Provide the [X, Y] coordinate of the cell's center where the given text is located.  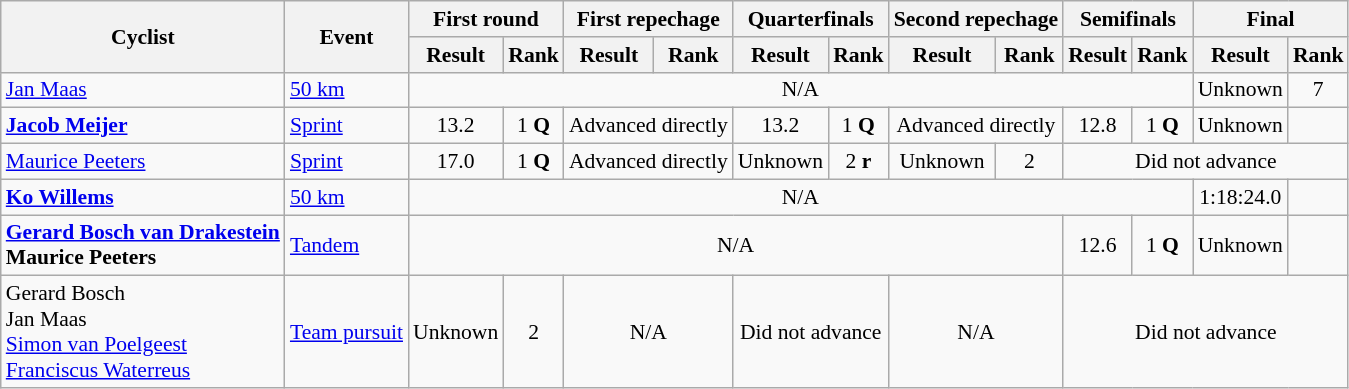
1:18:24.0 [1240, 197]
Team pursuit [346, 332]
Gerard Bosch Jan Maas Simon van Poelgeest Franciscus Waterreus [143, 332]
Jacob Meijer [143, 126]
12.8 [1098, 126]
17.0 [456, 162]
Semifinals [1128, 19]
Event [346, 36]
Quarterfinals [811, 19]
7 [1318, 90]
First round [486, 19]
12.6 [1098, 246]
Final [1271, 19]
Jan Maas [143, 90]
Maurice Peeters [143, 162]
Second repechage [976, 19]
Ko Willems [143, 197]
2 r [858, 162]
First repechage [648, 19]
Gerard Bosch van Drakestein Maurice Peeters [143, 246]
Cyclist [143, 36]
Tandem [346, 246]
